For the text-containing cell, return its midpoint in [X, Y] coordinate format. 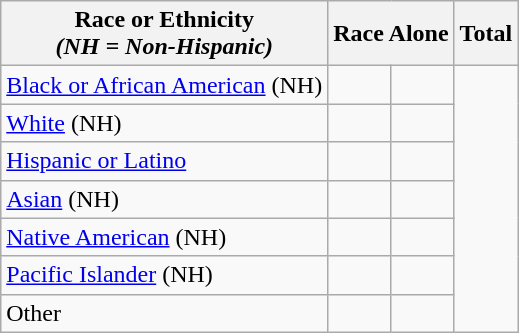
Pacific Islander (NH) [164, 275]
White (NH) [164, 123]
Other [164, 313]
Hispanic or Latino [164, 161]
Asian (NH) [164, 199]
Race Alone [391, 34]
Black or African American (NH) [164, 85]
Native American (NH) [164, 237]
Total [486, 34]
Race or Ethnicity (NH = Non-Hispanic) [164, 34]
